Capture the cell that displays the provided text and extract its (X, Y) central coordinate. 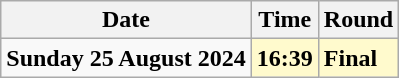
16:39 (284, 58)
Time (284, 20)
Final (358, 58)
Sunday 25 August 2024 (126, 58)
Date (126, 20)
Round (358, 20)
